Scan for the cell matching the given text and deliver its (x, y) coordinate at center. 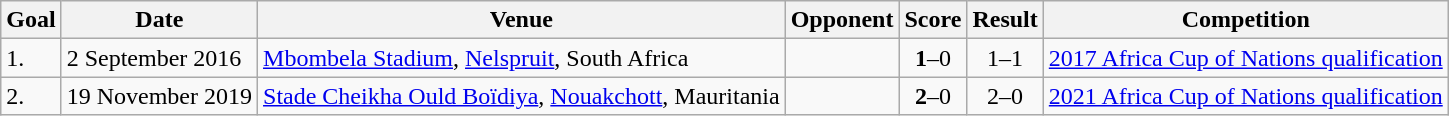
2 September 2016 (159, 58)
1. (31, 58)
Stade Cheikha Ould Boïdiya, Nouakchott, Mauritania (522, 96)
Mbombela Stadium, Nelspruit, South Africa (522, 58)
2. (31, 96)
Competition (1246, 20)
Venue (522, 20)
Score (933, 20)
2021 Africa Cup of Nations qualification (1246, 96)
2017 Africa Cup of Nations qualification (1246, 58)
Opponent (842, 20)
Result (1005, 20)
1–0 (933, 58)
19 November 2019 (159, 96)
Goal (31, 20)
1–1 (1005, 58)
Date (159, 20)
